Output the [X, Y] coordinate of the center of the cell containing the given text.  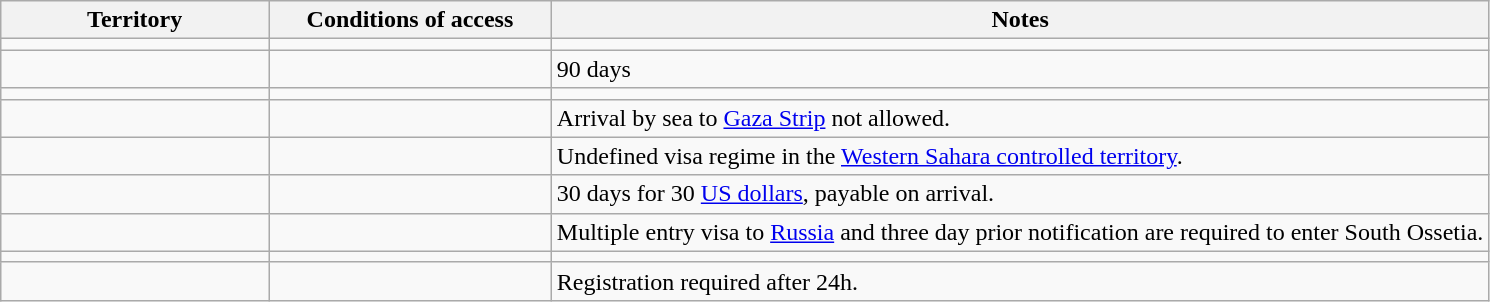
Registration required after 24h. [1020, 281]
Conditions of access [410, 20]
Arrival by sea to Gaza Strip not allowed. [1020, 118]
Territory [135, 20]
Undefined visa regime in the Western Sahara controlled territory. [1020, 156]
30 days for 30 US dollars, payable on arrival. [1020, 194]
90 days [1020, 69]
Notes [1020, 20]
Multiple entry visa to Russia and three day prior notification are required to enter South Ossetia. [1020, 232]
